Identify which cell holds the provided text, then report its (x, y) central coordinate. 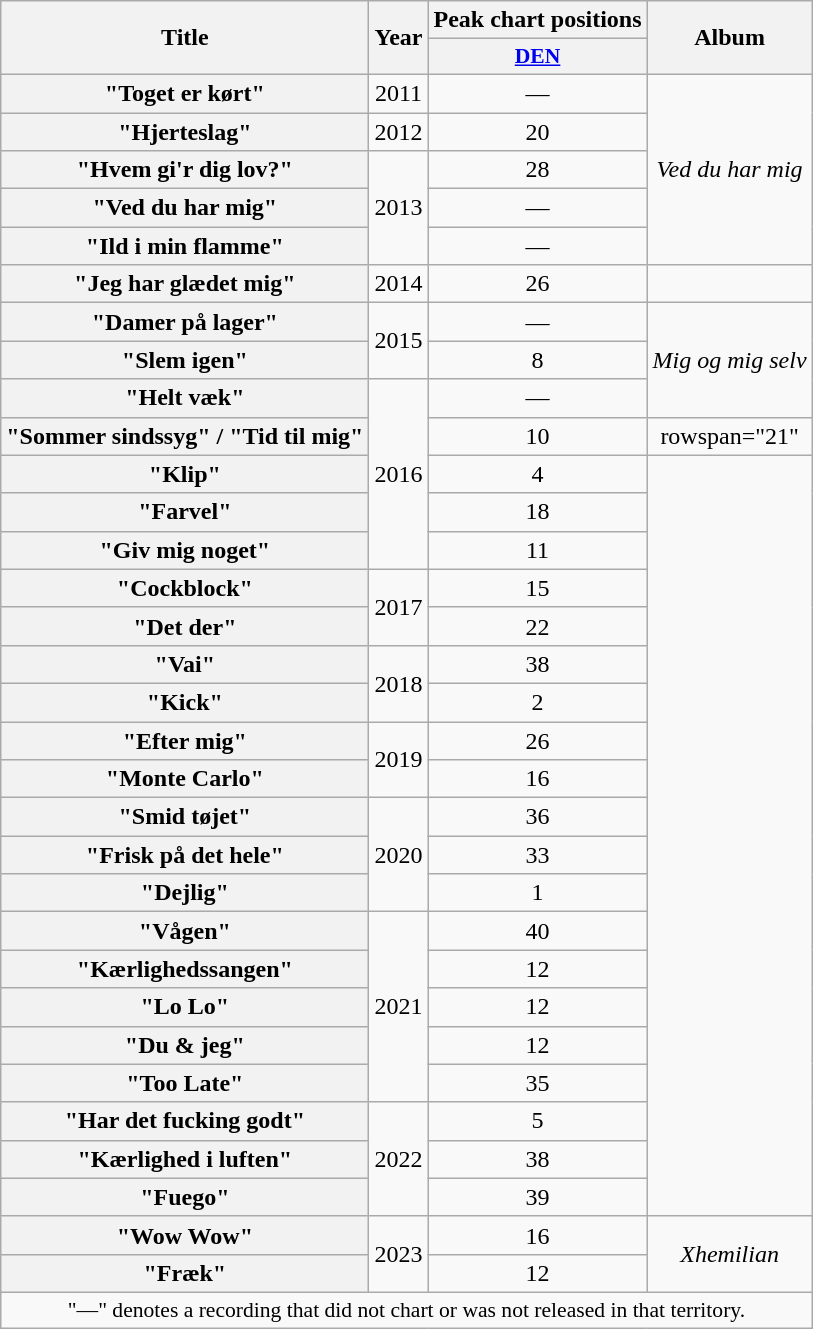
"Ild i min flamme" (185, 246)
36 (538, 817)
2012 (398, 131)
33 (538, 855)
"Cockblock" (185, 588)
2017 (398, 607)
"Klip" (185, 474)
"Toget er kørt" (185, 93)
35 (538, 1083)
"Dejlig" (185, 893)
2019 (398, 760)
"Farvel" (185, 512)
"Too Late" (185, 1083)
"Kærlighedssangen" (185, 969)
Title (185, 38)
2023 (398, 1254)
"Smid tøjet" (185, 817)
Xhemilian (730, 1254)
"—" denotes a recording that did not chart or was not released in that territory. (406, 1310)
"Hvem gi'r dig lov?" (185, 170)
Year (398, 38)
Album (730, 38)
2016 (398, 474)
20 (538, 131)
28 (538, 170)
"Slem igen" (185, 360)
"Kærlighed i luften" (185, 1159)
2022 (398, 1159)
11 (538, 550)
"Lo Lo" (185, 1007)
"Vai" (185, 664)
"Ved du har mig" (185, 208)
Peak chart positions (538, 20)
"Monte Carlo" (185, 779)
4 (538, 474)
DEN (538, 57)
"Har det fucking godt" (185, 1121)
Mig og mig selv (730, 360)
18 (538, 512)
"Jeg har glædet mig" (185, 284)
2020 (398, 855)
8 (538, 360)
"Giv mig noget" (185, 550)
"Helt væk" (185, 398)
39 (538, 1197)
15 (538, 588)
"Fræk" (185, 1273)
10 (538, 436)
"Wow Wow" (185, 1235)
"Damer på lager" (185, 322)
"Sommer sindssyg" / "Tid til mig" (185, 436)
rowspan="21" (730, 436)
22 (538, 626)
2018 (398, 683)
"Hjerteslag" (185, 131)
2 (538, 702)
2014 (398, 284)
40 (538, 931)
"Det der" (185, 626)
2013 (398, 208)
5 (538, 1121)
"Frisk på det hele" (185, 855)
2011 (398, 93)
"Vågen" (185, 931)
2021 (398, 1007)
"Fuego" (185, 1197)
Ved du har mig (730, 169)
"Du & jeg" (185, 1045)
2015 (398, 341)
"Kick" (185, 702)
1 (538, 893)
"Efter mig" (185, 741)
